Identify which cell holds the provided text, then report its [X, Y] central coordinate. 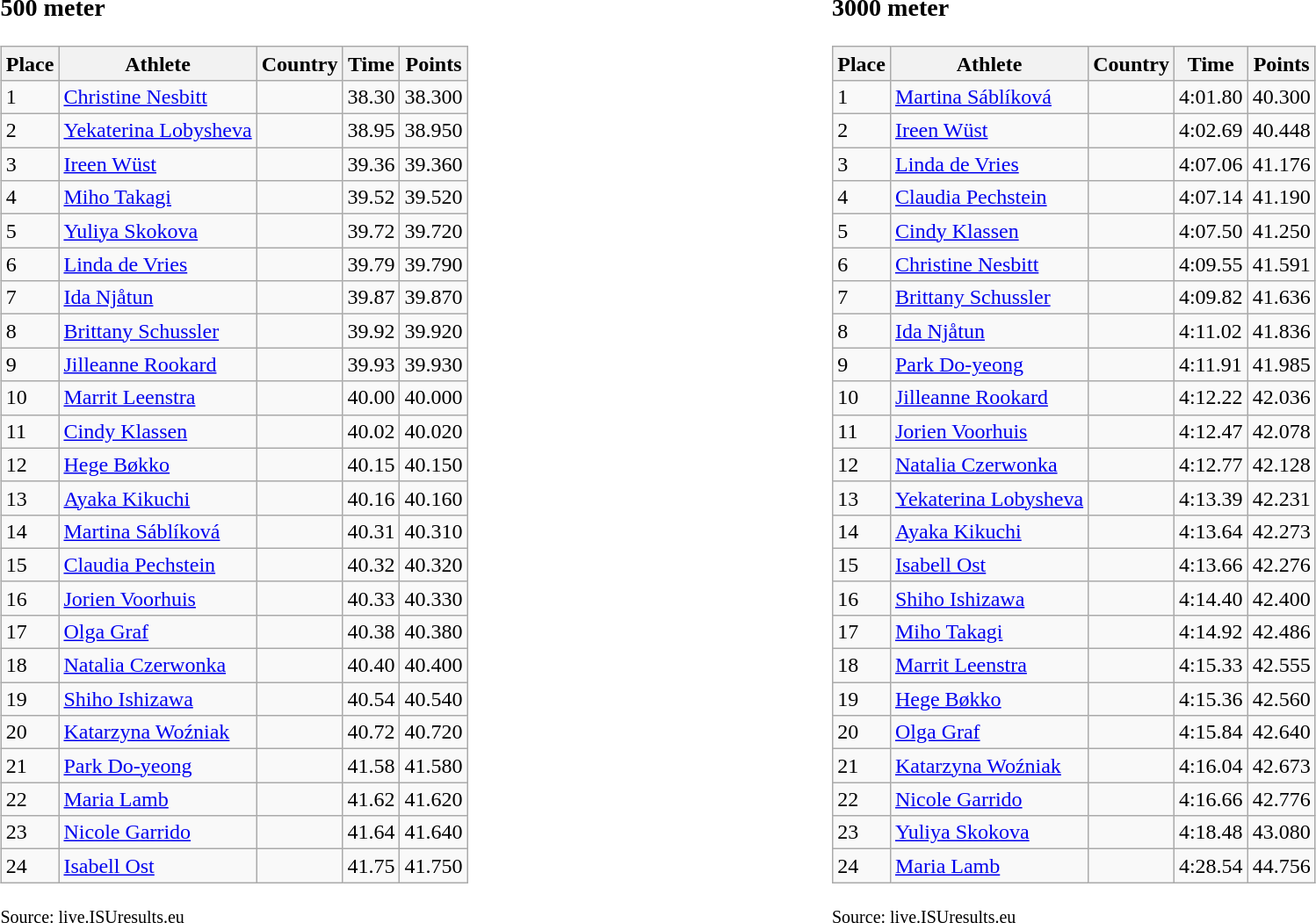
4:12.47 [1211, 431]
4:12.22 [1211, 398]
40.400 [434, 666]
41.640 [434, 833]
41.250 [1281, 231]
40.000 [434, 398]
42.231 [1281, 498]
42.640 [1281, 732]
39.52 [371, 198]
41.985 [1281, 364]
44.756 [1281, 866]
4:09.82 [1211, 298]
42.273 [1281, 531]
41.75 [371, 866]
4:15.36 [1211, 699]
42.555 [1281, 666]
41.580 [434, 766]
4:01.80 [1211, 97]
40.15 [371, 465]
42.036 [1281, 398]
42.673 [1281, 766]
40.380 [434, 631]
40.150 [434, 465]
40.720 [434, 732]
42.400 [1281, 598]
4:16.66 [1211, 799]
40.33 [371, 598]
39.72 [371, 231]
41.620 [434, 799]
40.54 [371, 699]
40.40 [371, 666]
39.920 [434, 331]
40.330 [434, 598]
4:11.91 [1211, 364]
42.486 [1281, 631]
40.00 [371, 398]
41.64 [371, 833]
41.636 [1281, 298]
40.16 [371, 498]
41.176 [1281, 164]
42.776 [1281, 799]
40.540 [434, 699]
40.320 [434, 565]
38.30 [371, 97]
39.520 [434, 198]
41.58 [371, 766]
41.190 [1281, 198]
38.950 [434, 131]
42.128 [1281, 465]
4:09.55 [1211, 264]
39.79 [371, 264]
40.38 [371, 631]
40.32 [371, 565]
39.790 [434, 264]
40.020 [434, 431]
40.02 [371, 431]
40.448 [1281, 131]
4:16.04 [1211, 766]
40.310 [434, 531]
43.080 [1281, 833]
4:07.14 [1211, 198]
4:14.92 [1211, 631]
39.93 [371, 364]
4:02.69 [1211, 131]
42.078 [1281, 431]
4:28.54 [1211, 866]
41.750 [434, 866]
41.836 [1281, 331]
4:13.64 [1211, 531]
42.276 [1281, 565]
4:15.84 [1211, 732]
38.300 [434, 97]
4:07.06 [1211, 164]
4:13.39 [1211, 498]
38.95 [371, 131]
40.31 [371, 531]
4:15.33 [1211, 666]
40.160 [434, 498]
4:14.40 [1211, 598]
42.560 [1281, 699]
41.62 [371, 799]
39.36 [371, 164]
39.930 [434, 364]
39.87 [371, 298]
39.870 [434, 298]
41.591 [1281, 264]
39.92 [371, 331]
39.360 [434, 164]
4:13.66 [1211, 565]
4:12.77 [1211, 465]
39.720 [434, 231]
4:11.02 [1211, 331]
40.300 [1281, 97]
40.72 [371, 732]
4:07.50 [1211, 231]
4:18.48 [1211, 833]
